Return (X, Y) of the center of cell containing provided text 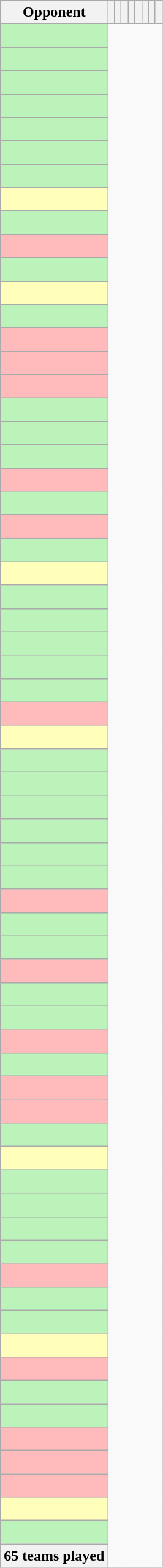
Opponent (54, 12)
65 teams played (54, 1556)
